Search for the cell housing the specified text and yield its (X, Y) center coordinate. 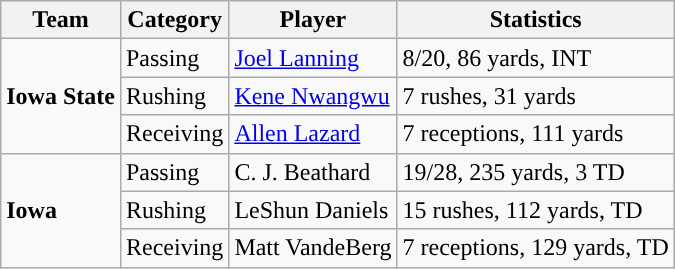
Statistics (536, 20)
Matt VandeBerg (313, 248)
Kene Nwangwu (313, 96)
C. J. Beathard (313, 172)
Category (174, 20)
7 receptions, 111 yards (536, 134)
Team (61, 20)
LeShun Daniels (313, 210)
8/20, 86 yards, INT (536, 58)
Joel Lanning (313, 58)
19/28, 235 yards, 3 TD (536, 172)
Player (313, 20)
Iowa (61, 210)
7 receptions, 129 yards, TD (536, 248)
Iowa State (61, 96)
7 rushes, 31 yards (536, 96)
Allen Lazard (313, 134)
15 rushes, 112 yards, TD (536, 210)
